Locate the cell with the specified text and output its (x, y) center coordinate. 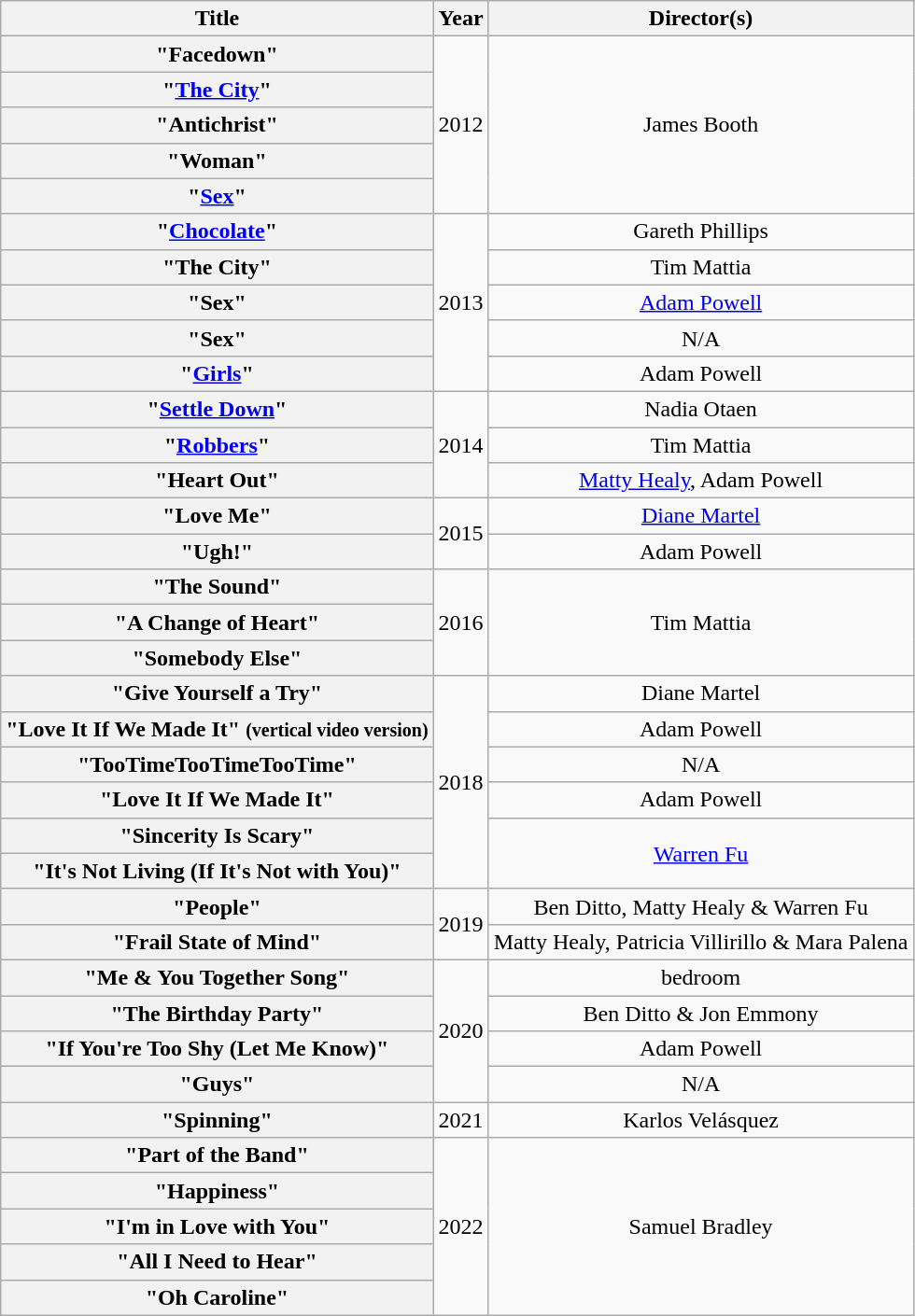
"If You're Too Shy (Let Me Know)" (217, 1049)
2014 (461, 444)
"Facedown" (217, 54)
"Sincerity Is Scary" (217, 835)
Gareth Phillips (700, 231)
Ben Ditto & Jon Emmony (700, 1013)
"The Sound" (217, 587)
"All I Need to Hear" (217, 1262)
Matty Healy, Adam Powell (700, 481)
Year (461, 19)
"Part of the Band" (217, 1155)
bedroom (700, 977)
James Booth (700, 125)
"People" (217, 906)
Ben Ditto, Matty Healy & Warren Fu (700, 906)
Director(s) (700, 19)
"A Change of Heart" (217, 623)
"Love It If We Made It" (vertical video version) (217, 729)
"The Birthday Party" (217, 1013)
"Ugh!" (217, 552)
"Frail State of Mind" (217, 942)
"Me & You Together Song" (217, 977)
"Give Yourself a Try" (217, 693)
"Robbers" (217, 445)
2018 (461, 782)
"It's Not Living (If It's Not with You)" (217, 871)
"Woman" (217, 161)
"Chocolate" (217, 231)
"Happiness" (217, 1191)
"Oh Caroline" (217, 1297)
Matty Healy, Patricia Villirillo & Mara Palena (700, 942)
"Antichrist" (217, 125)
"Heart Out" (217, 481)
2015 (461, 534)
Title (217, 19)
"Spinning" (217, 1120)
Karlos Velásquez (700, 1120)
2021 (461, 1120)
"I'm in Love with You" (217, 1226)
"Somebody Else" (217, 658)
"Settle Down" (217, 409)
"Love Me" (217, 516)
2013 (461, 302)
Warren Fu (700, 853)
Nadia Otaen (700, 409)
Samuel Bradley (700, 1226)
"Guys" (217, 1085)
"TooTimeTooTimeTooTime" (217, 764)
2016 (461, 623)
2012 (461, 125)
"Girls" (217, 373)
2019 (461, 924)
2020 (461, 1030)
2022 (461, 1226)
"Love It If We Made It" (217, 800)
